Extract the (X, Y) coordinate from the center of the cell holding the provided text.  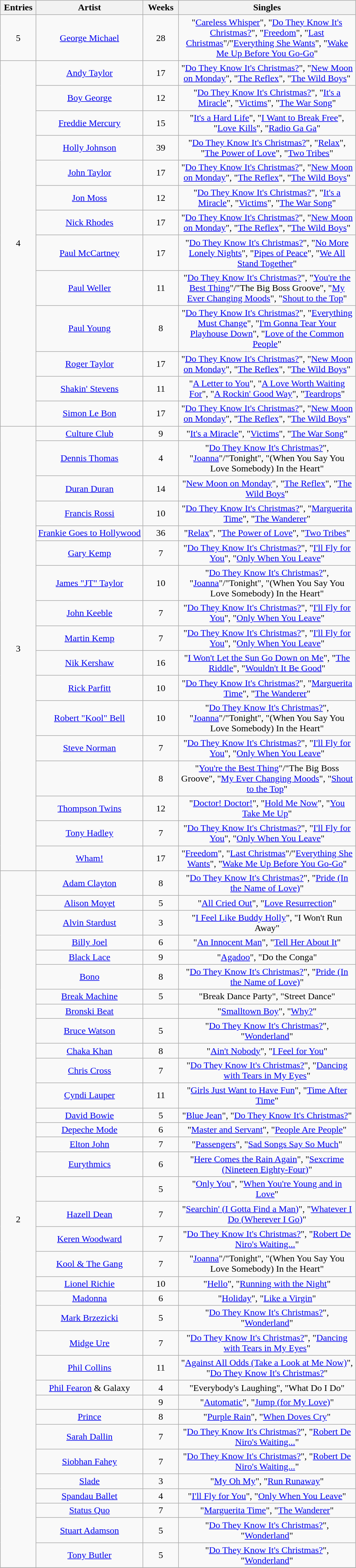
"Doctor! Doctor!", "Hold Me Now", "You Take Me Up" (267, 809)
"Relax", "The Power of Love", "Two Tribes" (267, 533)
"Hello", "Running with the Night" (267, 1284)
Sarah Dallin (89, 1437)
Jon Moss (89, 198)
Paul McCartney (89, 253)
"An Innocent Man", "Tell Her About It" (267, 942)
Thompson Twins (89, 809)
15 (161, 123)
Nik Kershaw (89, 663)
"Passengers", "Sad Songs Say So Much" (267, 1144)
David Bowie (89, 1115)
Rick Parfitt (89, 688)
"You're the Best Thing"/"The Big Boss Groove", "My Ever Changing Moods", "Shout to the Top" (267, 778)
Tony Butler (89, 1555)
"Ain't Nobody", "I Feel for You" (267, 1051)
Dennis Thomas (89, 458)
Robert "Kool" Bell (89, 718)
2 (18, 1219)
"Do They Know It's Christmas?", "Everything Must Change", "I'm Gonna Tear Your Playhouse Down", "Love of the Common People" (267, 328)
Andy Taylor (89, 73)
Stuart Adamson (89, 1530)
Entries (18, 8)
"Break Dance Party", "Street Dance" (267, 997)
14 (161, 488)
"Only You", "When You're Young and in Love" (267, 1189)
Bruce Watson (89, 1031)
"Do They Know It's Christmas?", "You're the Best Thing"/"The Big Boss Groove", "My Ever Changing Moods", "Shout to the Top" (267, 288)
Black Lace (89, 957)
Siobhan Fahey (89, 1462)
"Smalltown Boy", "Why?" (267, 1011)
"Searchin' (I Gotta Find a Man)", "Whatever I Do (Wherever I Go)" (267, 1214)
"It's a Hard Life", "I Want to Break Free", "Love Kills", "Radio Ga Ga" (267, 123)
"All Cried Out", "Love Resurrection" (267, 903)
"Agadoo", "Do the Conga" (267, 957)
Frankie Goes to Hollywood (89, 533)
"Holiday", "Like a Virgin" (267, 1298)
Singles (267, 8)
Chaka Khan (89, 1051)
Martin Kemp (89, 638)
"Careless Whisper", "Do They Know It's Christmas?", "Freedom", "Last Christmas"/"Everything She Wants", "Wake Me Up Before You Go-Go" (267, 38)
Depeche Mode (89, 1130)
Hazell Dean (89, 1214)
"Do They Know It's Christmas?", "No More Lonely Nights", "Pipes of Peace", "We All Stand Together" (267, 253)
"It's a Miracle", "Victims", "The War Song" (267, 433)
Cyndi Lauper (89, 1095)
"A Letter to You", "A Love Worth Waiting For", "A Rockin' Good Way", "Teardrops" (267, 389)
James "JT" Taylor (89, 583)
George Michael (89, 38)
Elton John (89, 1144)
"Purple Rain", "When Doves Cry" (267, 1417)
28 (161, 38)
Alvin Stardust (89, 923)
Culture Club (89, 433)
Kool & The Gang (89, 1264)
"Master and Servant", "People Are People" (267, 1130)
Phil Collins (89, 1368)
Boy George (89, 98)
Nick Rhodes (89, 222)
Mark Brzezicki (89, 1318)
John Keeble (89, 613)
Billy Joel (89, 942)
Francis Rossi (89, 514)
Spandau Ballet (89, 1496)
"Blue Jean", "Do They Know It's Christmas?" (267, 1115)
Phil Fearon & Galaxy (89, 1387)
Roger Taylor (89, 363)
Tony Hadley (89, 833)
"Marguerita Time", "The Wanderer" (267, 1511)
Holly Johnson (89, 148)
39 (161, 148)
Chris Cross (89, 1070)
"Everybody's Laughing", "What Do I Do" (267, 1387)
Madonna (89, 1298)
"Against All Odds (Take a Look at Me Now)", "Do They Know It's Christmas?" (267, 1368)
"New Moon on Monday", "The Reflex", "The Wild Boys" (267, 488)
Shakin' Stevens (89, 389)
Weeks (161, 8)
"Girls Just Want to Have Fun", "Time After Time" (267, 1095)
Duran Duran (89, 488)
Adam Clayton (89, 883)
"I Feel Like Buddy Holly", "I Won't Run Away" (267, 923)
Lionel Richie (89, 1284)
"My Oh My", "Run Runaway" (267, 1481)
Midge Ure (89, 1343)
Break Machine (89, 997)
Keren Woodward (89, 1239)
Paul Young (89, 328)
Paul Weller (89, 288)
16 (161, 663)
Gary Kemp (89, 553)
"Automatic", "Jump (for My Love)" (267, 1402)
Alison Moyet (89, 903)
John Taylor (89, 172)
Prince (89, 1417)
Freddie Mercury (89, 123)
"Freedom", "Last Christmas"/"Everything She Wants", "Wake Me Up Before You Go-Go" (267, 859)
36 (161, 533)
Status Quo (89, 1511)
Bono (89, 977)
Eurythmics (89, 1164)
"I'll Fly for You", "Only When You Leave" (267, 1496)
Simon Le Bon (89, 414)
Artist (89, 8)
"Here Comes the Rain Again", "Sexcrime (Nineteen Eighty-Four)" (267, 1164)
Slade (89, 1481)
Bronski Beat (89, 1011)
"I Won't Let the Sun Go Down on Me", "The Riddle", "Wouldn't It Be Good" (267, 663)
"Joanna"/"Tonight", "(When You Say You Love Somebody) In the Heart" (267, 1264)
"Do They Know It's Christmas?", "Relax", "The Power of Love", "Two Tribes" (267, 148)
Steve Norman (89, 748)
Wham! (89, 859)
